Identify which cell holds the provided text, then report its [X, Y] central coordinate. 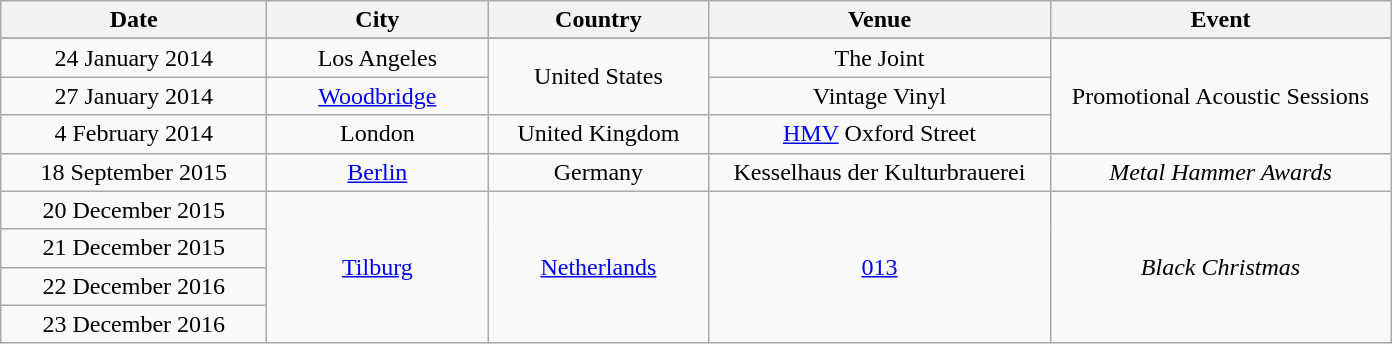
HMV Oxford Street [880, 134]
Netherlands [598, 267]
Vintage Vinyl [880, 96]
013 [880, 267]
Los Angeles [378, 58]
Berlin [378, 172]
27 January 2014 [134, 96]
Event [1220, 20]
Germany [598, 172]
Tilburg [378, 267]
City [378, 20]
24 January 2014 [134, 58]
4 February 2014 [134, 134]
Woodbridge [378, 96]
Country [598, 20]
Venue [880, 20]
United Kingdom [598, 134]
22 December 2016 [134, 286]
Metal Hammer Awards [1220, 172]
The Joint [880, 58]
Date [134, 20]
Kesselhaus der Kulturbrauerei [880, 172]
18 September 2015 [134, 172]
United States [598, 77]
Promotional Acoustic Sessions [1220, 96]
London [378, 134]
23 December 2016 [134, 324]
20 December 2015 [134, 210]
Black Christmas [1220, 267]
21 December 2015 [134, 248]
